From the cell containing the given text, extract its center point as (x, y) coordinate. 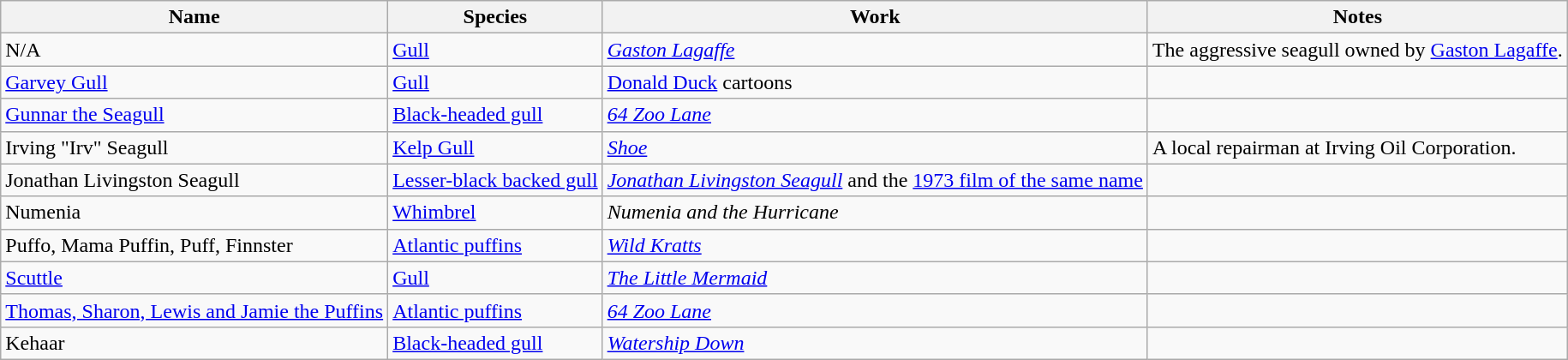
Shoe (875, 147)
Gaston Lagaffe (875, 50)
Numenia and the Hurricane (875, 213)
Gunnar the Seagull (195, 115)
The aggressive seagull owned by Gaston Lagaffe. (1357, 50)
Species (495, 17)
Wild Kratts (875, 245)
Puffo, Mama Puffin, Puff, Finnster (195, 245)
The Little Mermaid (875, 278)
Whimbrel (495, 213)
Kelp Gull (495, 147)
Notes (1357, 17)
Lesser-black backed gull (495, 180)
Kehaar (195, 343)
A local repairman at Irving Oil Corporation. (1357, 147)
Scuttle (195, 278)
Watership Down (875, 343)
Name (195, 17)
Jonathan Livingston Seagull (195, 180)
Garvey Gull (195, 82)
Work (875, 17)
Numenia (195, 213)
Thomas, Sharon, Lewis and Jamie the Puffins (195, 310)
Jonathan Livingston Seagull and the 1973 film of the same name (875, 180)
N/A (195, 50)
Donald Duck cartoons (875, 82)
Irving "Irv" Seagull (195, 147)
